Pinpoint the cell where the given text exists, returning its [x, y] midpoint coordinate. 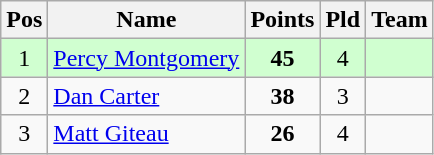
Dan Carter [146, 96]
Pos [24, 20]
Matt Giteau [146, 134]
Name [146, 20]
2 [24, 96]
Team [400, 20]
Pld [343, 20]
Percy Montgomery [146, 58]
Points [282, 20]
26 [282, 134]
1 [24, 58]
38 [282, 96]
45 [282, 58]
